Return the [X, Y] coordinate for the center point of the cell that contains the specified text.  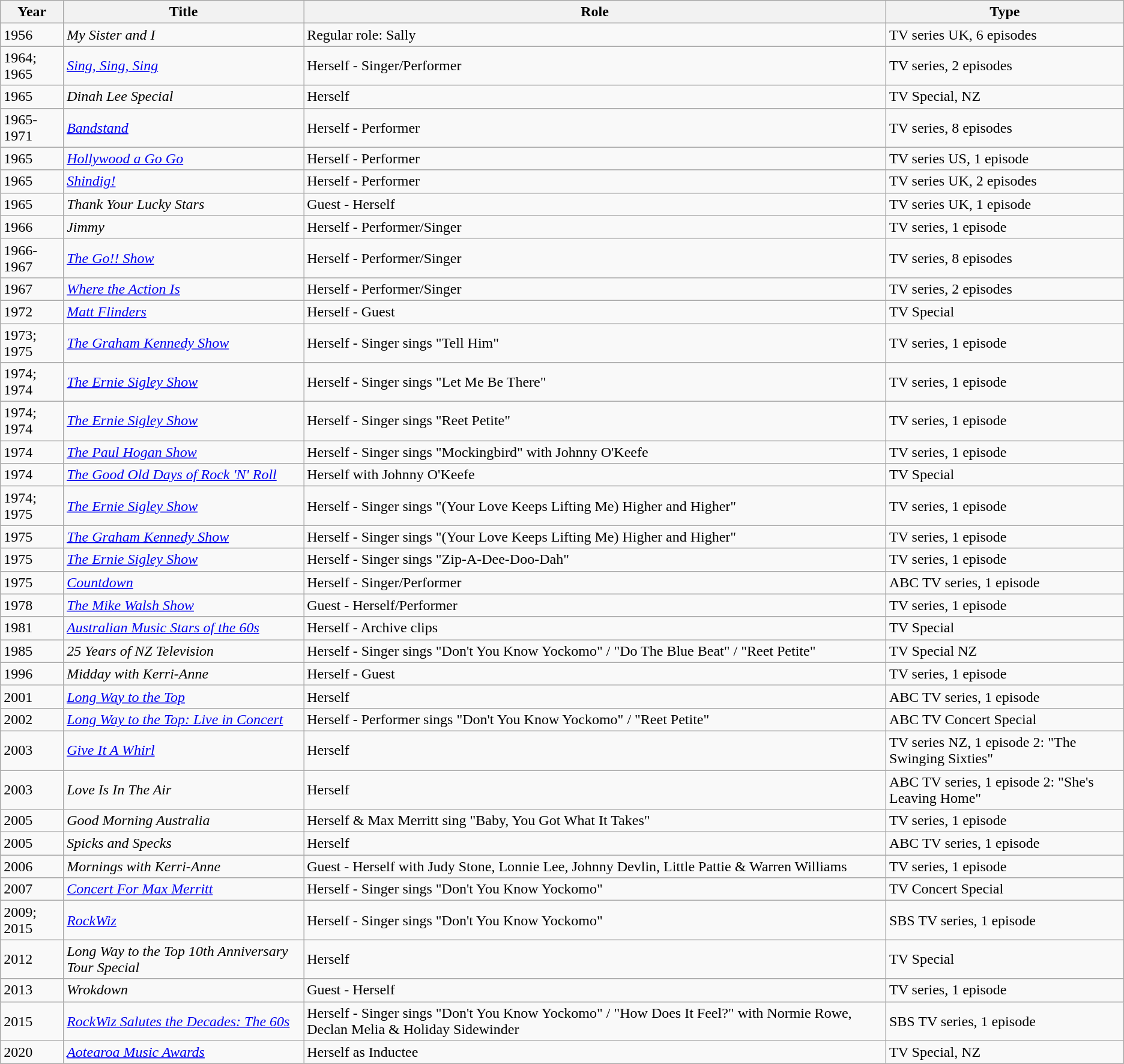
My Sister and I [184, 35]
Concert For Max Merritt [184, 889]
TV series US, 1 episode [1005, 159]
1966-1967 [32, 258]
Dinah Lee Special [184, 97]
Long Way to the Top: Live in Concert [184, 719]
Matt Flinders [184, 312]
Sing, Sing, Sing [184, 66]
1964; 1965 [32, 66]
Regular role: Sally [595, 35]
Year [32, 12]
RockWiz [184, 920]
2002 [32, 719]
Give It A Whirl [184, 751]
Shindig! [184, 181]
TV series UK, 6 episodes [1005, 35]
Wrokdown [184, 990]
25 Years of NZ Television [184, 651]
Good Morning Australia [184, 821]
1974; 1975 [32, 506]
Herself - Performer sings "Don't You Know Yockomo" / "Reet Petite" [595, 719]
Aotearoa Music Awards [184, 1052]
Herself as Inductee [595, 1052]
2020 [32, 1052]
TV series UK, 1 episode [1005, 204]
2007 [32, 889]
Herself - Singer sings "Zip-A-Dee-Doo-Dah" [595, 560]
Mornings with Kerri-Anne [184, 866]
Role [595, 12]
1985 [32, 651]
1978 [32, 605]
2012 [32, 960]
1966 [32, 227]
The Mike Walsh Show [184, 605]
Thank Your Lucky Stars [184, 204]
Where the Action Is [184, 289]
Title [184, 12]
Herself - Singer sings "Mockingbird" with Johnny O'Keefe [595, 452]
Herself - Singer sings "Don't You Know Yockomo" / "How Does It Feel?" with Normie Rowe, Declan Melia & Holiday Sidewinder [595, 1021]
1972 [32, 312]
1981 [32, 628]
Jimmy [184, 227]
The Paul Hogan Show [184, 452]
Love Is In The Air [184, 789]
2006 [32, 866]
1956 [32, 35]
The Go!! Show [184, 258]
TV Concert Special [1005, 889]
Herself - Singer sings "Don't You Know Yockomo" / "Do The Blue Beat" / "Reet Petite" [595, 651]
Herself - Archive clips [595, 628]
1996 [32, 674]
Long Way to the Top [184, 697]
Herself with Johnny O'Keefe [595, 475]
Herself - Singer sings "Reet Petite" [595, 422]
ABC TV Concert Special [1005, 719]
Guest - Herself with Judy Stone, Lonnie Lee, Johnny Devlin, Little Pattie & Warren Williams [595, 866]
2009; 2015 [32, 920]
Bandstand [184, 127]
The Good Old Days of Rock 'N' Roll [184, 475]
Type [1005, 12]
Herself - Singer sings "Tell Him" [595, 342]
1973; 1975 [32, 342]
Midday with Kerri-Anne [184, 674]
TV series NZ, 1 episode 2: "The Swinging Sixties" [1005, 751]
Herself & Max Merritt sing "Baby, You Got What It Takes" [595, 821]
2013 [32, 990]
1967 [32, 289]
2015 [32, 1021]
Hollywood a Go Go [184, 159]
Guest - Herself/Performer [595, 605]
ABC TV series, 1 episode 2: "She's Leaving Home" [1005, 789]
TV series UK, 2 episodes [1005, 181]
1965-1971 [32, 127]
Australian Music Stars of the 60s [184, 628]
RockWiz Salutes the Decades: The 60s [184, 1021]
Long Way to the Top 10th Anniversary Tour Special [184, 960]
Herself - Singer sings "Let Me Be There" [595, 382]
2001 [32, 697]
Countdown [184, 582]
TV Special NZ [1005, 651]
Spicks and Specks [184, 844]
